Capture the cell that displays the provided text and extract its [X, Y] central coordinate. 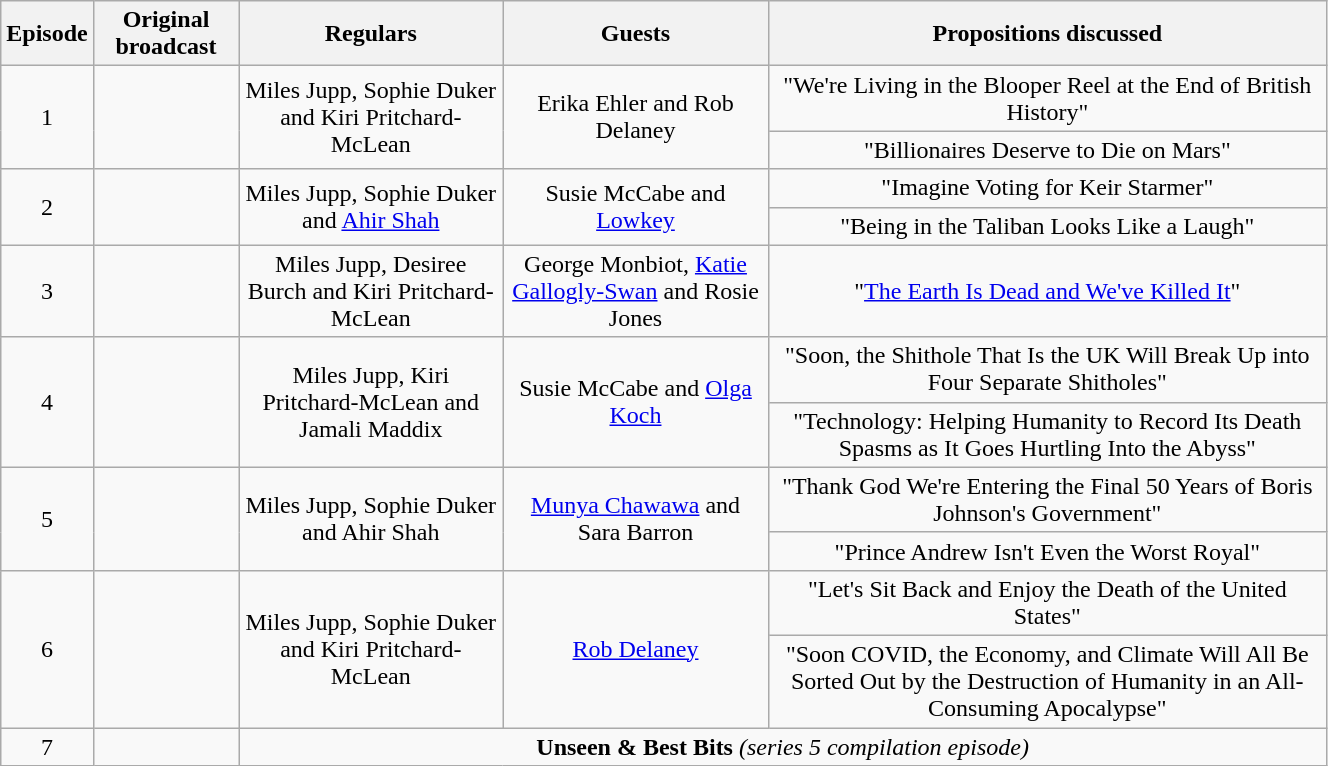
3 [47, 291]
6 [47, 648]
"Technology: Helping Humanity to Record Its Death Spasms as It Goes Hurtling Into the Abyss" [1047, 434]
Susie McCabe and Olga Koch [636, 402]
"We're Living in the Blooper Reel at the End of British History" [1047, 98]
Original broadcast [166, 34]
Miles Jupp, Kiri Pritchard-McLean and Jamali Maddix [371, 402]
Unseen & Best Bits (series 5 compilation episode) [783, 747]
"Let's Sit Back and Enjoy the Death of the United States" [1047, 602]
Guests [636, 34]
7 [47, 747]
"Imagine Voting for Keir Starmer" [1047, 188]
Munya Chawawa and Sara Barron [636, 518]
1 [47, 118]
"Soon, the Shithole That Is the UK Will Break Up into Four Separate Shitholes" [1047, 370]
George Monbiot, Katie Gallogly-Swan and Rosie Jones [636, 291]
Episode [47, 34]
5 [47, 518]
4 [47, 402]
Miles Jupp, Desiree Burch and Kiri Pritchard-McLean [371, 291]
Susie McCabe and Lowkey [636, 207]
Erika Ehler and Rob Delaney [636, 118]
"Being in the Taliban Looks Like a Laugh" [1047, 226]
"Billionaires Deserve to Die on Mars" [1047, 150]
Propositions discussed [1047, 34]
"Thank God We're Entering the Final 50 Years of Boris Johnson's Government" [1047, 500]
2 [47, 207]
"Prince Andrew Isn't Even the Worst Royal" [1047, 551]
Rob Delaney [636, 648]
Regulars [371, 34]
"Soon COVID, the Economy, and Climate Will All Be Sorted Out by the Destruction of Humanity in an All-Consuming Apocalypse" [1047, 681]
"The Earth Is Dead and We've Killed It" [1047, 291]
